Search for the cell housing the specified text and yield its (x, y) center coordinate. 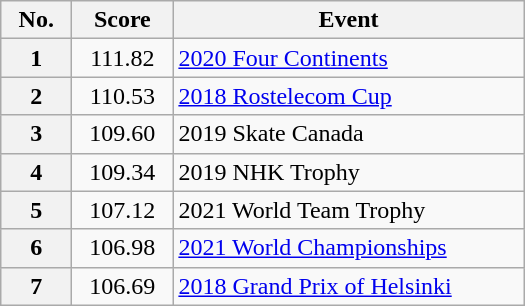
Event (348, 20)
7 (36, 286)
2 (36, 96)
6 (36, 248)
111.82 (122, 58)
109.60 (122, 134)
2019 NHK Trophy (348, 172)
107.12 (122, 210)
2019 Skate Canada (348, 134)
5 (36, 210)
Score (122, 20)
1 (36, 58)
110.53 (122, 96)
2018 Rostelecom Cup (348, 96)
4 (36, 172)
No. (36, 20)
109.34 (122, 172)
2020 Four Continents (348, 58)
2021 World Championships (348, 248)
2021 World Team Trophy (348, 210)
3 (36, 134)
106.69 (122, 286)
2018 Grand Prix of Helsinki (348, 286)
106.98 (122, 248)
